Provide the (x, y) coordinate of the cell's center where the given text is located.  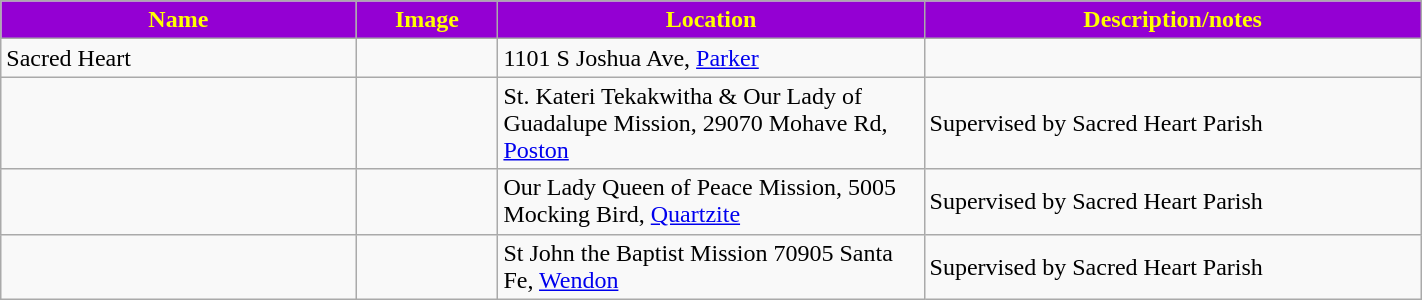
Image (427, 20)
St John the Baptist Mission 70905 Santa Fe, Wendon (711, 266)
Our Lady Queen of Peace Mission, 5005 Mocking Bird, Quartzite (711, 202)
Sacred Heart (178, 58)
Location (711, 20)
1101 S Joshua Ave, Parker (711, 58)
Name (178, 20)
St. Kateri Tekakwitha & Our Lady of Guadalupe Mission, 29070 Mohave Rd, Poston (711, 123)
Description/notes (1172, 20)
